Detect which cell encompasses the target text, then output its [X, Y] center coordinate. 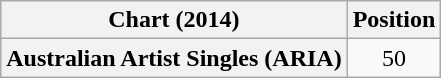
Australian Artist Singles (ARIA) [174, 58]
Position [394, 20]
50 [394, 58]
Chart (2014) [174, 20]
